Scan for the cell matching the given text and deliver its [X, Y] coordinate at center. 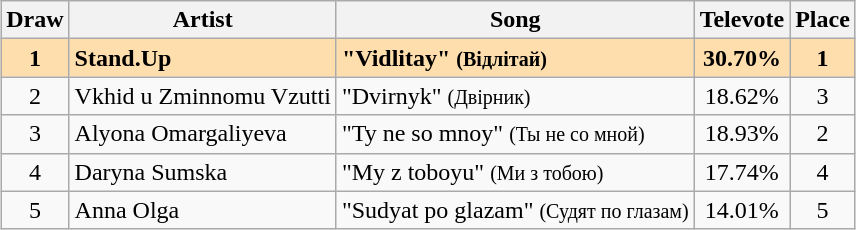
Draw [35, 20]
18.93% [742, 134]
"Dvirnyk" (Двірник) [515, 96]
Anna Olga [202, 210]
Televote [742, 20]
"My z toboyu" (Ми з тобою) [515, 172]
"Ty ne so mnoy" (Ты не со мной) [515, 134]
Artist [202, 20]
30.70% [742, 58]
Song [515, 20]
Daryna Sumska [202, 172]
18.62% [742, 96]
Vkhid u Zminnomu Vzutti [202, 96]
17.74% [742, 172]
"Vidlitay" (Відлітай) [515, 58]
Alyona Omargaliyeva [202, 134]
Place [823, 20]
"Sudyat po glazam" (Судят по глазам) [515, 210]
14.01% [742, 210]
Stand.Up [202, 58]
